Identify which cell holds the provided text, then report its [X, Y] central coordinate. 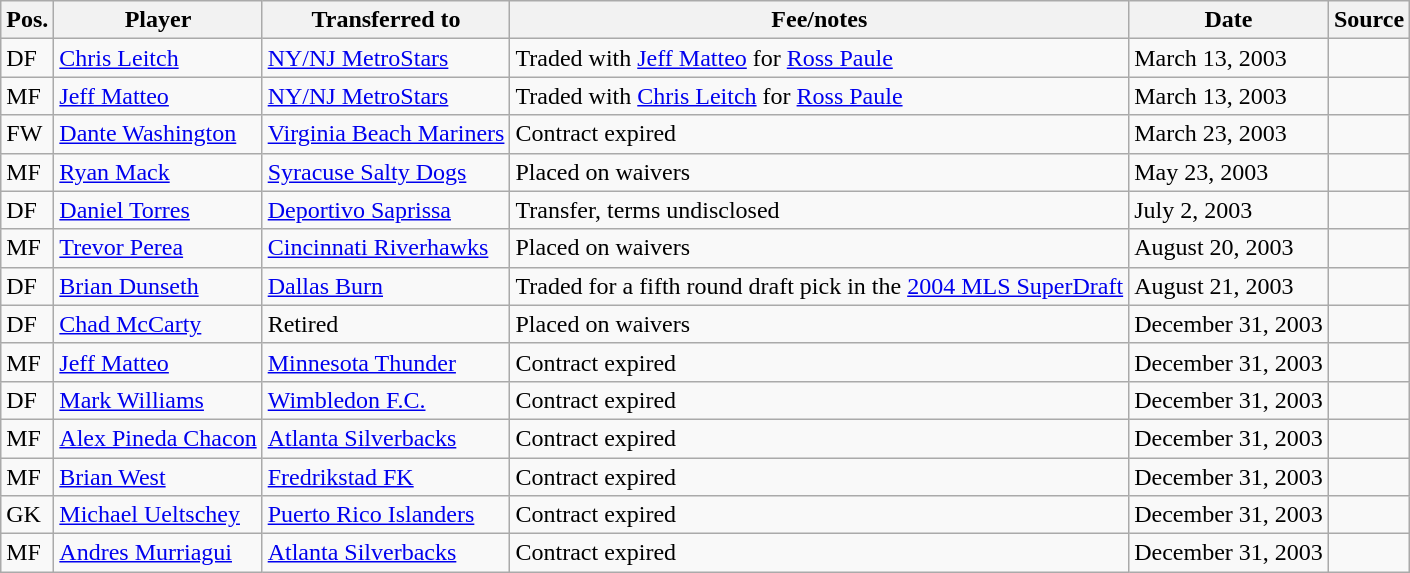
Michael Ueltschey [158, 515]
Andres Murriagui [158, 553]
Brian Dunseth [158, 286]
August 20, 2003 [1229, 248]
Alex Pineda Chacon [158, 438]
Virginia Beach Mariners [386, 134]
Dante Washington [158, 134]
Fredrikstad FK [386, 477]
Daniel Torres [158, 210]
Player [158, 20]
Syracuse Salty Dogs [386, 172]
Deportivo Saprissa [386, 210]
Mark Williams [158, 400]
Traded with Chris Leitch for Ross Paule [820, 96]
Chris Leitch [158, 58]
Traded for a fifth round draft pick in the 2004 MLS SuperDraft [820, 286]
Ryan Mack [158, 172]
Pos. [28, 20]
March 23, 2003 [1229, 134]
Dallas Burn [386, 286]
Retired [386, 324]
Fee/notes [820, 20]
Cincinnati Riverhawks [386, 248]
Minnesota Thunder [386, 362]
July 2, 2003 [1229, 210]
August 21, 2003 [1229, 286]
Puerto Rico Islanders [386, 515]
Transfer, terms undisclosed [820, 210]
Traded with Jeff Matteo for Ross Paule [820, 58]
Source [1368, 20]
Transferred to [386, 20]
GK [28, 515]
Date [1229, 20]
Trevor Perea [158, 248]
May 23, 2003 [1229, 172]
Brian West [158, 477]
Wimbledon F.C. [386, 400]
FW [28, 134]
Chad McCarty [158, 324]
